Determine the (X, Y) coordinate at the center of the cell enclosing the given text.  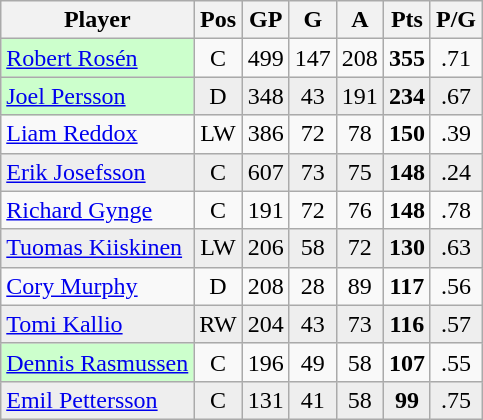
.57 (456, 324)
A (360, 20)
.67 (456, 96)
Player (98, 20)
196 (266, 362)
117 (406, 286)
234 (406, 96)
Pos (218, 20)
GP (266, 20)
204 (266, 324)
99 (406, 400)
75 (360, 172)
147 (312, 58)
607 (266, 172)
.71 (456, 58)
Tomi Kallio (98, 324)
131 (266, 400)
89 (360, 286)
Pts (406, 20)
348 (266, 96)
.78 (456, 210)
78 (360, 134)
Richard Gynge (98, 210)
.55 (456, 362)
76 (360, 210)
Tuomas Kiiskinen (98, 248)
355 (406, 58)
49 (312, 362)
Liam Reddox (98, 134)
.56 (456, 286)
Dennis Rasmussen (98, 362)
P/G (456, 20)
RW (218, 324)
Cory Murphy (98, 286)
G (312, 20)
Emil Pettersson (98, 400)
28 (312, 286)
.39 (456, 134)
150 (406, 134)
116 (406, 324)
206 (266, 248)
130 (406, 248)
.63 (456, 248)
Joel Persson (98, 96)
41 (312, 400)
386 (266, 134)
Erik Josefsson (98, 172)
107 (406, 362)
.75 (456, 400)
Robert Rosén (98, 58)
.24 (456, 172)
499 (266, 58)
